Capture the cell that displays the provided text and extract its [X, Y] central coordinate. 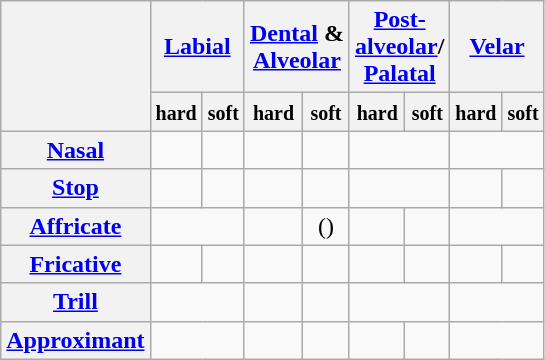
() [326, 226]
Stop [76, 188]
Nasal [76, 150]
Approximant [76, 340]
Post-alveolar/Palatal [399, 47]
Dental & Alveolar [296, 47]
Velar [497, 47]
Fricative [76, 264]
Trill [76, 302]
Labial [197, 47]
Affricate [76, 226]
